Pinpoint the cell where the given text exists, returning its (x, y) midpoint coordinate. 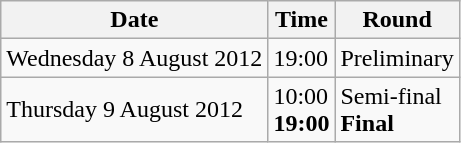
10:0019:00 (302, 110)
Thursday 9 August 2012 (134, 110)
Semi-finalFinal (397, 110)
Wednesday 8 August 2012 (134, 58)
Preliminary (397, 58)
19:00 (302, 58)
Round (397, 20)
Time (302, 20)
Date (134, 20)
